Provide the [X, Y] coordinate of the cell's center where the given text is located.  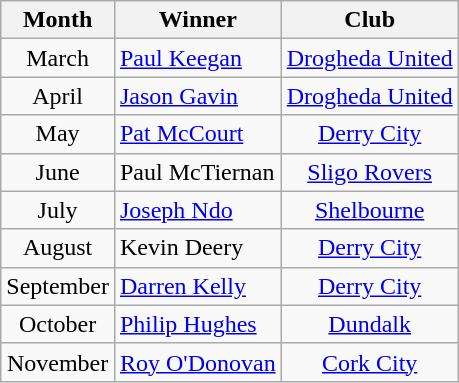
June [58, 172]
Shelbourne [370, 210]
Paul McTiernan [198, 172]
Darren Kelly [198, 286]
April [58, 96]
Philip Hughes [198, 324]
October [58, 324]
July [58, 210]
Winner [198, 20]
Kevin Deery [198, 248]
September [58, 286]
Cork City [370, 362]
Paul Keegan [198, 58]
March [58, 58]
Month [58, 20]
May [58, 134]
Dundalk [370, 324]
August [58, 248]
Club [370, 20]
November [58, 362]
Sligo Rovers [370, 172]
Joseph Ndo [198, 210]
Roy O'Donovan [198, 362]
Pat McCourt [198, 134]
Jason Gavin [198, 96]
